Return the (x, y) coordinate for the center point of the cell that contains the specified text.  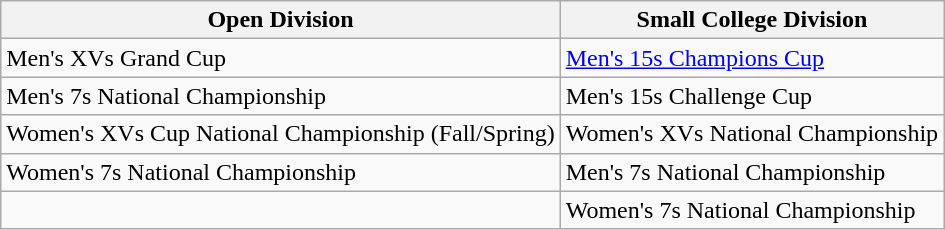
Women's XVs Cup National Championship (Fall/Spring) (280, 134)
Open Division (280, 20)
Small College Division (752, 20)
Men's 15s Champions Cup (752, 58)
Men's 15s Challenge Cup (752, 96)
Women's XVs National Championship (752, 134)
Men's XVs Grand Cup (280, 58)
